Return the (X, Y) coordinate for the center point of the cell that contains the specified text.  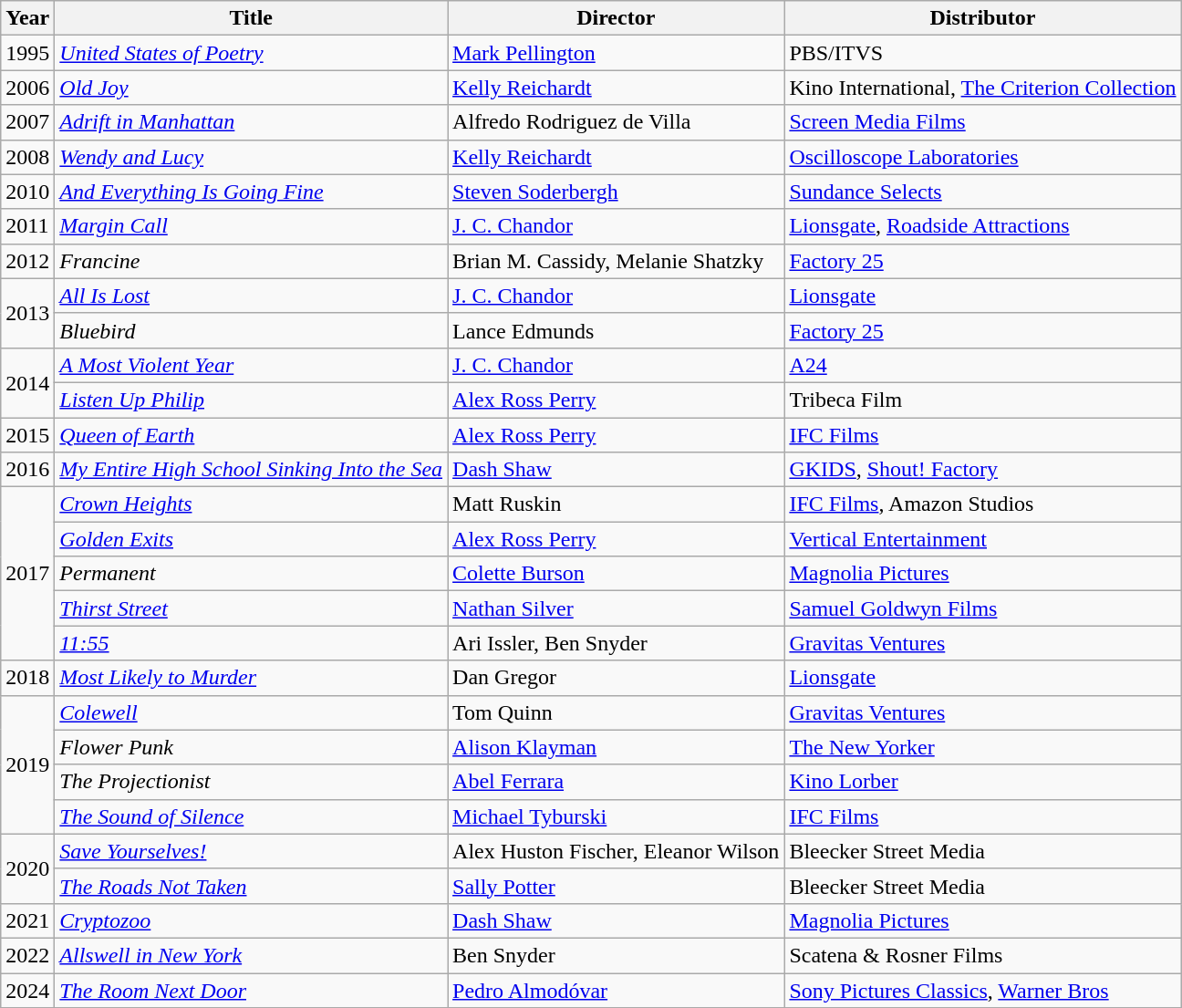
11:55 (252, 643)
Lionsgate, Roadside Attractions (983, 226)
Flower Punk (252, 747)
Alison Klayman (617, 747)
2019 (27, 764)
IFC Films, Amazon Studios (983, 504)
Colette Burson (617, 574)
Francine (252, 261)
2006 (27, 88)
Listen Up Philip (252, 400)
Screen Media Films (983, 122)
Kino Lorber (983, 782)
Oscilloscope Laboratories (983, 157)
Lance Edmunds (617, 330)
Scatena & Rosner Films (983, 955)
Old Joy (252, 88)
Adrift in Manhattan (252, 122)
Alfredo Rodriguez de Villa (617, 122)
Nathan Silver (617, 608)
The Projectionist (252, 782)
2007 (27, 122)
Tribeca Film (983, 400)
Allswell in New York (252, 955)
Title (252, 18)
2018 (27, 678)
2015 (27, 435)
Vertical Entertainment (983, 539)
The Sound of Silence (252, 816)
Pedro Almodóvar (617, 990)
Crown Heights (252, 504)
2014 (27, 382)
Michael Tyburski (617, 816)
My Entire High School Sinking Into the Sea (252, 470)
2010 (27, 192)
Brian M. Cassidy, Melanie Shatzky (617, 261)
Steven Soderbergh (617, 192)
A24 (983, 365)
2016 (27, 470)
Ben Snyder (617, 955)
Colewell (252, 712)
2022 (27, 955)
Samuel Goldwyn Films (983, 608)
United States of Poetry (252, 53)
Tom Quinn (617, 712)
Kino International, The Criterion Collection (983, 88)
The New Yorker (983, 747)
And Everything Is Going Fine (252, 192)
Sundance Selects (983, 192)
The Room Next Door (252, 990)
1995 (27, 53)
PBS/ITVS (983, 53)
Golden Exits (252, 539)
Abel Ferrara (617, 782)
Distributor (983, 18)
The Roads Not Taken (252, 886)
2020 (27, 868)
Thirst Street (252, 608)
Permanent (252, 574)
Margin Call (252, 226)
Sally Potter (617, 886)
Mark Pellington (617, 53)
Dan Gregor (617, 678)
Ari Issler, Ben Snyder (617, 643)
Director (617, 18)
Queen of Earth (252, 435)
2012 (27, 261)
Year (27, 18)
Matt Ruskin (617, 504)
2017 (27, 574)
Most Likely to Murder (252, 678)
2013 (27, 313)
2024 (27, 990)
2008 (27, 157)
GKIDS, Shout! Factory (983, 470)
A Most Violent Year (252, 365)
Sony Pictures Classics, Warner Bros (983, 990)
Alex Huston Fischer, Eleanor Wilson (617, 851)
Wendy and Lucy (252, 157)
2021 (27, 920)
Save Yourselves! (252, 851)
All Is Lost (252, 296)
2011 (27, 226)
Cryptozoo (252, 920)
Bluebird (252, 330)
